Detect which cell encompasses the target text, then output its (X, Y) center coordinate. 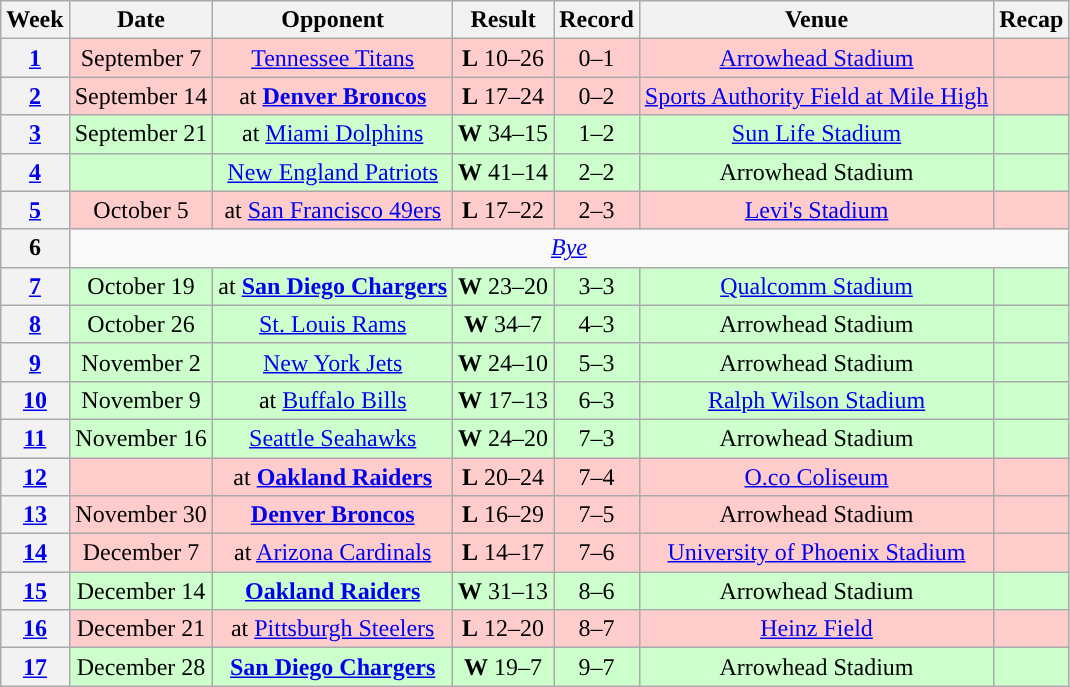
Oakland Raiders (333, 591)
November 2 (141, 362)
November 16 (141, 438)
0–1 (597, 58)
at Arizona Cardinals (333, 553)
at San Francisco 49ers (333, 210)
O.co Coliseum (816, 477)
L 16–29 (504, 515)
Seattle Seahawks (333, 438)
New England Patriots (333, 172)
2 (35, 96)
W 31–13 (504, 591)
St. Louis Rams (333, 324)
November 9 (141, 400)
W 41–14 (504, 172)
3–3 (597, 286)
W 23–20 (504, 286)
University of Phoenix Stadium (816, 553)
2–3 (597, 210)
at San Diego Chargers (333, 286)
Heinz Field (816, 629)
Result (504, 20)
6–3 (597, 400)
at Oakland Raiders (333, 477)
October 19 (141, 286)
Sun Life Stadium (816, 134)
Denver Broncos (333, 515)
September 14 (141, 96)
at Pittsburgh Steelers (333, 629)
13 (35, 515)
Tennessee Titans (333, 58)
4 (35, 172)
October 26 (141, 324)
at Denver Broncos (333, 96)
L 14–17 (504, 553)
0–2 (597, 96)
7 (35, 286)
11 (35, 438)
1 (35, 58)
November 30 (141, 515)
Ralph Wilson Stadium (816, 400)
5 (35, 210)
9–7 (597, 667)
September 21 (141, 134)
7–5 (597, 515)
L 12–20 (504, 629)
W 34–15 (504, 134)
Week (35, 20)
15 (35, 591)
Venue (816, 20)
December 21 (141, 629)
L 17–24 (504, 96)
W 24–20 (504, 438)
at Buffalo Bills (333, 400)
September 7 (141, 58)
December 14 (141, 591)
7–3 (597, 438)
Record (597, 20)
5–3 (597, 362)
7–4 (597, 477)
at Miami Dolphins (333, 134)
Levi's Stadium (816, 210)
New York Jets (333, 362)
Opponent (333, 20)
16 (35, 629)
9 (35, 362)
Qualcomm Stadium (816, 286)
Recap (1032, 20)
10 (35, 400)
Sports Authority Field at Mile High (816, 96)
L 17–22 (504, 210)
L 10–26 (504, 58)
W 34–7 (504, 324)
14 (35, 553)
2–2 (597, 172)
3 (35, 134)
L 20–24 (504, 477)
8 (35, 324)
Bye (569, 248)
7–6 (597, 553)
1–2 (597, 134)
San Diego Chargers (333, 667)
4–3 (597, 324)
December 7 (141, 553)
W 19–7 (504, 667)
8–7 (597, 629)
17 (35, 667)
6 (35, 248)
W 17–13 (504, 400)
W 24–10 (504, 362)
October 5 (141, 210)
Date (141, 20)
8–6 (597, 591)
12 (35, 477)
December 28 (141, 667)
